For the text-containing cell, return its midpoint in [x, y] coordinate format. 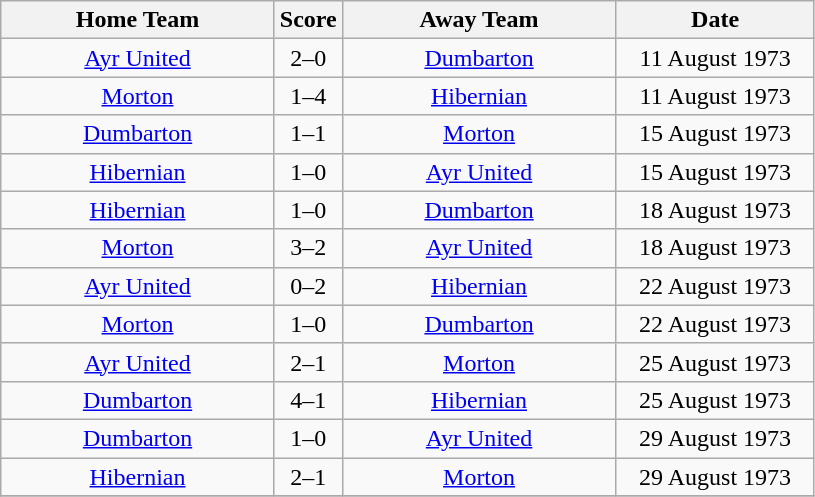
2–0 [308, 58]
0–2 [308, 286]
4–1 [308, 400]
Home Team [138, 20]
1–4 [308, 96]
3–2 [308, 248]
Away Team [479, 20]
Score [308, 20]
Date [716, 20]
1–1 [308, 134]
